Locate the cell with the specified text and output its [X, Y] center coordinate. 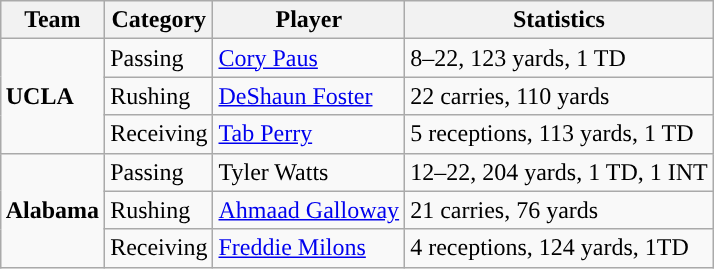
8–22, 123 yards, 1 TD [560, 58]
22 carries, 110 yards [560, 96]
Tyler Watts [309, 172]
5 receptions, 113 yards, 1 TD [560, 134]
Freddie Milons [309, 248]
21 carries, 76 yards [560, 210]
Team [52, 20]
Cory Paus [309, 58]
UCLA [52, 96]
Player [309, 20]
Alabama [52, 210]
Ahmaad Galloway [309, 210]
4 receptions, 124 yards, 1TD [560, 248]
Statistics [560, 20]
12–22, 204 yards, 1 TD, 1 INT [560, 172]
DeShaun Foster [309, 96]
Tab Perry [309, 134]
Category [159, 20]
